Output the [X, Y] coordinate of the center of the cell containing the given text.  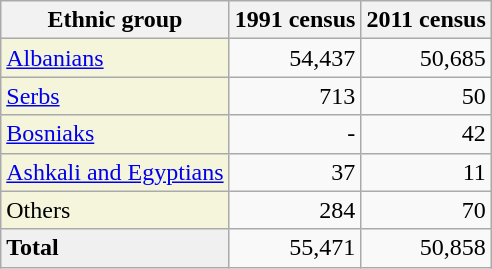
284 [295, 210]
11 [426, 172]
- [295, 134]
42 [426, 134]
2011 census [426, 20]
1991 census [295, 20]
Bosniaks [115, 134]
Others [115, 210]
55,471 [295, 248]
50,858 [426, 248]
Ethnic group [115, 20]
Ashkali and Egyptians [115, 172]
50 [426, 96]
Albanians [115, 58]
713 [295, 96]
37 [295, 172]
Serbs [115, 96]
Total [115, 248]
50,685 [426, 58]
70 [426, 210]
54,437 [295, 58]
